Output the (X, Y) coordinate of the center of the cell containing the given text.  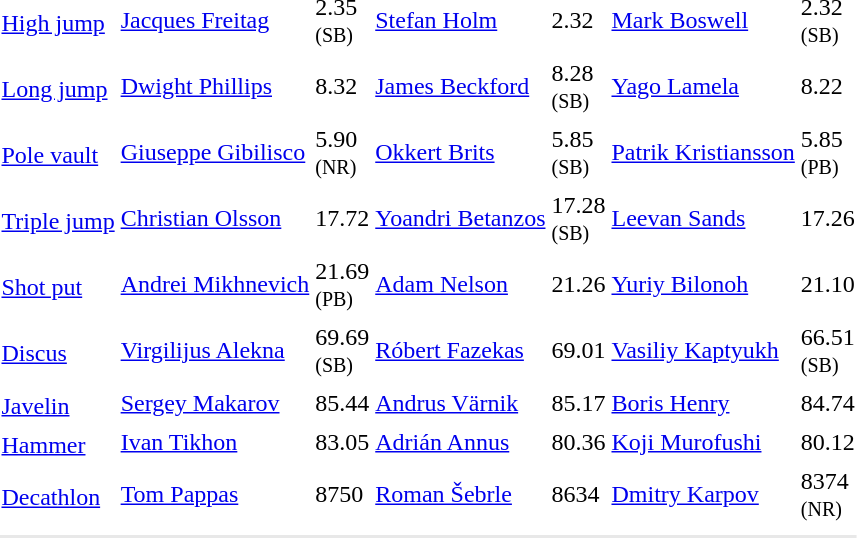
Andrei Mikhnevich (215, 284)
80.36 (578, 442)
Javelin (58, 406)
69.69(SB) (342, 350)
Leevan Sands (703, 218)
21.26 (578, 284)
Giuseppe Gibilisco (215, 152)
Yuriy Bilonoh (703, 284)
Ivan Tikhon (215, 442)
Long jump (58, 90)
Koji Murofushi (703, 442)
Boris Henry (703, 403)
Hammer (58, 445)
5.85(SB) (578, 152)
5.85(PB) (828, 152)
Okkert Brits (460, 152)
17.72 (342, 218)
69.01 (578, 350)
Pole vault (58, 156)
Virgilijus Alekna (215, 350)
8374(NR) (828, 494)
Tom Pappas (215, 494)
80.12 (828, 442)
83.05 (342, 442)
Dmitry Karpov (703, 494)
85.17 (578, 403)
84.74 (828, 403)
Yoandri Betanzos (460, 218)
Triple jump (58, 222)
Yago Lamela (703, 86)
Discus (58, 354)
Sergey Makarov (215, 403)
21.10 (828, 284)
Roman Šebrle (460, 494)
5.90(NR) (342, 152)
Andrus Värnik (460, 403)
17.26 (828, 218)
Róbert Fazekas (460, 350)
85.44 (342, 403)
Shot put (58, 288)
Adam Nelson (460, 284)
8750 (342, 494)
Vasiliy Kaptyukh (703, 350)
Dwight Phillips (215, 86)
Adrián Annus (460, 442)
Decathlon (58, 498)
Christian Olsson (215, 218)
8.32 (342, 86)
17.28(SB) (578, 218)
8.22 (828, 86)
8.28(SB) (578, 86)
21.69(PB) (342, 284)
8634 (578, 494)
James Beckford (460, 86)
66.51(SB) (828, 350)
Patrik Kristiansson (703, 152)
